Locate the cell with the specified text and output its [x, y] center coordinate. 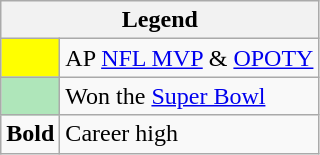
AP NFL MVP & OPOTY [190, 58]
Bold [30, 134]
Career high [190, 134]
Legend [160, 20]
Won the Super Bowl [190, 96]
